Output the (X, Y) coordinate of the center of the cell containing the given text.  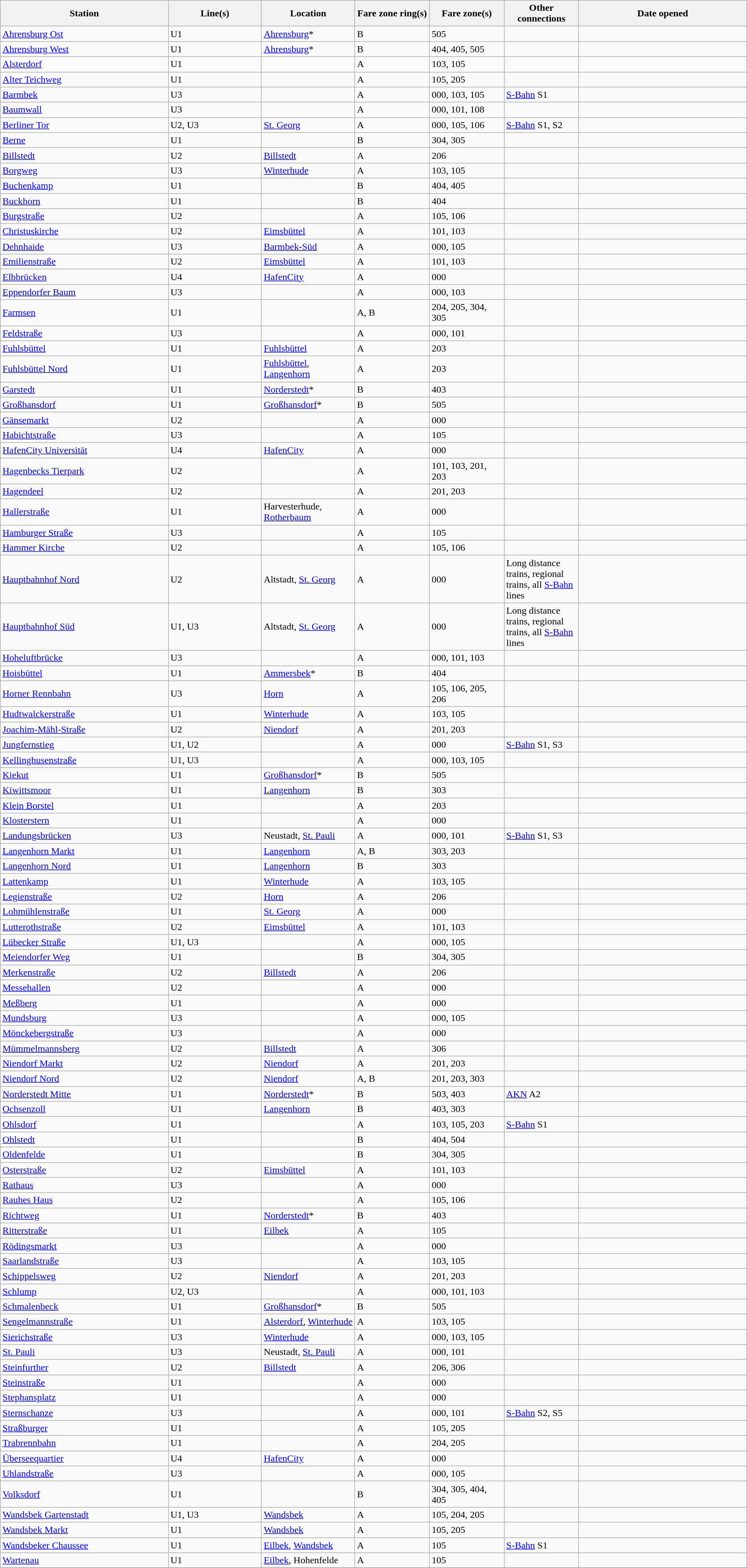
Hoheluftbrücke (85, 658)
Sengelmannstraße (85, 1322)
404, 405 (467, 186)
000, 103 (467, 292)
Trabrennbahn (85, 1443)
Lübecker Straße (85, 942)
Ohlstedt (85, 1139)
000, 101, 108 (467, 110)
Steinstraße (85, 1382)
Mundsburg (85, 1018)
105, 204, 205 (467, 1515)
Berne (85, 140)
Wartenau (85, 1560)
Jungfernstieg (85, 745)
Other connections (541, 14)
Messehallen (85, 987)
Buckhorn (85, 201)
103, 105, 203 (467, 1124)
Legienstraße (85, 897)
Osterstraße (85, 1170)
Christuskirche (85, 231)
Alsterdorf, Winterhude (308, 1322)
Hoisbüttel (85, 673)
Alsterdorf (85, 64)
Buchenkamp (85, 186)
Lattenkamp (85, 881)
Wandsbeker Chaussee (85, 1545)
Feldstraße (85, 333)
Berliner Tor (85, 125)
Hagenbecks Tierpark (85, 471)
Location (308, 14)
AKN A2 (541, 1094)
S-Bahn S1, S2 (541, 125)
303, 203 (467, 851)
Richtweg (85, 1215)
Lohmühlenstraße (85, 912)
Niendorf Nord (85, 1079)
Fare zone ring(s) (392, 14)
Steinfurther (85, 1367)
Emilienstraße (85, 262)
Fuhlsbüttel Nord (85, 369)
Horner Rennbahn (85, 693)
Hudtwalckerstraße (85, 714)
Ohlsdorf (85, 1124)
Fare zone(s) (467, 14)
403, 303 (467, 1109)
St. Pauli (85, 1352)
Fuhlsbüttel, Langenhorn (308, 369)
306 (467, 1048)
201, 203, 303 (467, 1079)
Borgweg (85, 170)
206, 306 (467, 1367)
105, 106, 205, 206 (467, 693)
Landungsbrücken (85, 836)
Großhansdorf (85, 405)
Sternschanze (85, 1413)
Mümmelmannsberg (85, 1048)
Hallerstraße (85, 512)
Date opened (662, 14)
101, 103, 201, 203 (467, 471)
Uhlandstraße (85, 1473)
Eppendorfer Baum (85, 292)
Baumwall (85, 110)
204, 205 (467, 1443)
Station (85, 14)
Meiendorfer Weg (85, 957)
Kellinghusenstraße (85, 760)
Stephansplatz (85, 1398)
Hauptbahnhof Süd (85, 626)
Langenhorn Markt (85, 851)
Ochsenzoll (85, 1109)
Hammer Kirche (85, 548)
404, 405, 505 (467, 49)
Harvesterhude, Rotherbaum (308, 512)
Alter Teichweg (85, 79)
Joachim-Mähl-Straße (85, 729)
Wandsbek Markt (85, 1530)
Oldenfelde (85, 1155)
000, 105, 106 (467, 125)
Langenhorn Nord (85, 866)
U1, U2 (215, 745)
Ahrensburg West (85, 49)
Ritterstraße (85, 1230)
Schippelsweg (85, 1276)
204, 205, 304, 305 (467, 313)
Ammersbek* (308, 673)
Lutterothstraße (85, 927)
Klosterstern (85, 821)
Saarlandstraße (85, 1261)
Rauhes Haus (85, 1200)
Mönckebergstraße (85, 1033)
Merkenstraße (85, 972)
Hamburger Straße (85, 533)
Gänsemarkt (85, 420)
Rödingsmarkt (85, 1246)
Barmbek (85, 95)
Norderstedt Mitte (85, 1094)
Volksdorf (85, 1494)
Eilbek (308, 1230)
Schmalenbeck (85, 1307)
Niendorf Markt (85, 1064)
Kiekut (85, 775)
S-Bahn S2, S5 (541, 1413)
Hauptbahnhof Nord (85, 579)
Kiwittsmoor (85, 790)
Eilbek, Hohenfelde (308, 1560)
Elbbrücken (85, 277)
Burgstraße (85, 216)
HafenCity Universität (85, 450)
Wandsbek Gartenstadt (85, 1515)
Schlump (85, 1292)
Klein Borstel (85, 806)
Straßburger (85, 1428)
Farmsen (85, 313)
Dehnhaide (85, 247)
Meßberg (85, 1003)
Ahrensburg Ost (85, 34)
Überseequartier (85, 1458)
Habichtstraße (85, 435)
404, 504 (467, 1139)
Garstedt (85, 389)
Rathaus (85, 1185)
Barmbek-Süd (308, 247)
Hagendeel (85, 492)
Eilbek, Wandsbek (308, 1545)
304, 305, 404, 405 (467, 1494)
Line(s) (215, 14)
Sierichstraße (85, 1337)
503, 403 (467, 1094)
